Locate the cell with the specified text and output its [X, Y] center coordinate. 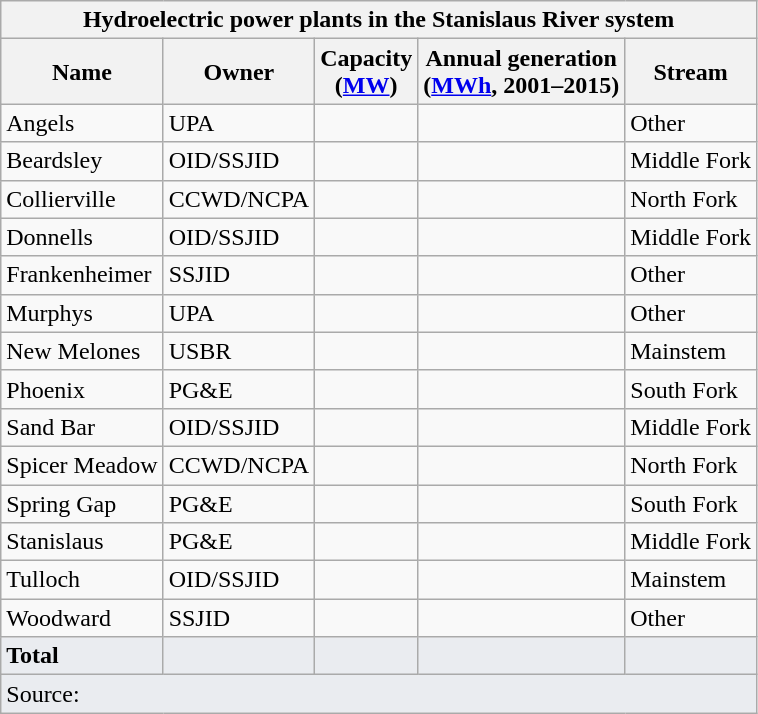
Woodward [82, 618]
Total [82, 656]
Name [82, 72]
Source: [379, 694]
Murphys [82, 313]
Phoenix [82, 389]
Owner [239, 72]
Hydroelectric power plants in the Stanislaus River system [379, 20]
USBR [239, 351]
Sand Bar [82, 427]
Stream [691, 72]
Frankenheimer [82, 275]
Beardsley [82, 161]
Donnells [82, 237]
Angels [82, 123]
Stanislaus [82, 542]
Spicer Meadow [82, 465]
Annual generation(MWh, 2001–2015) [522, 72]
Tulloch [82, 580]
New Melones [82, 351]
Capacity(MW) [366, 72]
Collierville [82, 199]
Spring Gap [82, 503]
